Extract the [x, y] coordinate from the center of the cell holding the provided text.  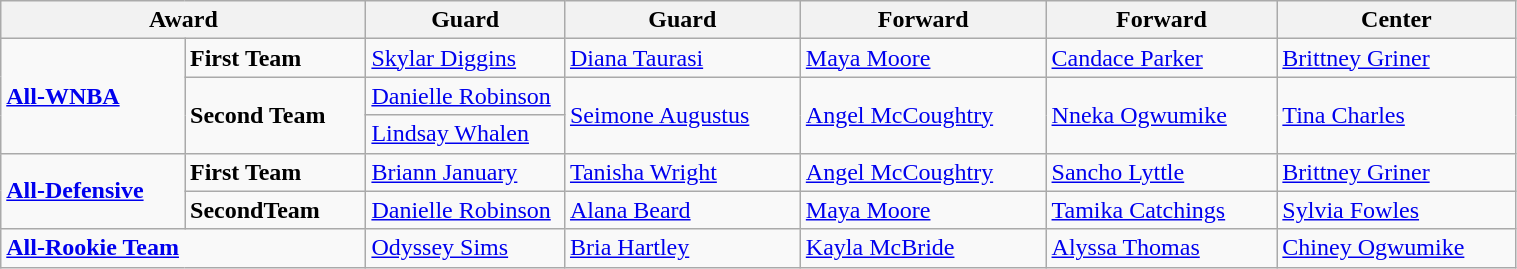
All-WNBA [93, 96]
Odyssey Sims [466, 248]
Lindsay Whalen [466, 134]
Alana Beard [682, 210]
All-Defensive [93, 191]
Sancho Lyttle [1162, 172]
Chiney Ogwumike [1396, 248]
Second Team [274, 115]
Candace Parker [1162, 58]
SecondTeam [274, 210]
Briann January [466, 172]
Tina Charles [1396, 115]
Tamika Catchings [1162, 210]
Bria Hartley [682, 248]
Seimone Augustus [682, 115]
Award [184, 20]
Diana Taurasi [682, 58]
All-Rookie Team [184, 248]
Kayla McBride [923, 248]
Center [1396, 20]
Skylar Diggins [466, 58]
Nneka Ogwumike [1162, 115]
Alyssa Thomas [1162, 248]
Tanisha Wright [682, 172]
Sylvia Fowles [1396, 210]
